Identify which cell holds the provided text, then report its (x, y) central coordinate. 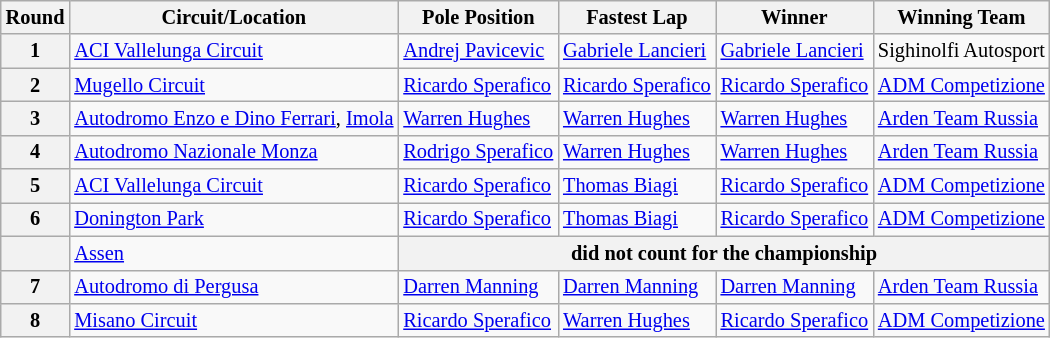
Donington Park (234, 219)
Winning Team (962, 17)
Pole Position (478, 17)
Round (36, 17)
did not count for the championship (724, 253)
Autodromo Enzo e Dino Ferrari, Imola (234, 118)
Winner (794, 17)
5 (36, 186)
3 (36, 118)
2 (36, 85)
Mugello Circuit (234, 85)
4 (36, 152)
Sighinolfi Autosport (962, 51)
Andrej Pavicevic (478, 51)
Fastest Lap (636, 17)
7 (36, 287)
Autodromo Nazionale Monza (234, 152)
Misano Circuit (234, 320)
Circuit/Location (234, 17)
1 (36, 51)
8 (36, 320)
Autodromo di Pergusa (234, 287)
6 (36, 219)
Assen (234, 253)
Rodrigo Sperafico (478, 152)
